Locate the cell with the specified text and output its [X, Y] center coordinate. 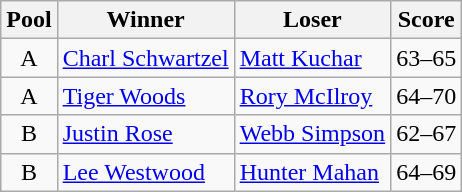
Lee Westwood [146, 172]
Charl Schwartzel [146, 58]
Hunter Mahan [312, 172]
Matt Kuchar [312, 58]
Winner [146, 20]
64–69 [426, 172]
63–65 [426, 58]
Loser [312, 20]
64–70 [426, 96]
Justin Rose [146, 134]
Webb Simpson [312, 134]
Rory McIlroy [312, 96]
Tiger Woods [146, 96]
Score [426, 20]
Pool [29, 20]
62–67 [426, 134]
